Capture the cell that displays the provided text and extract its [x, y] central coordinate. 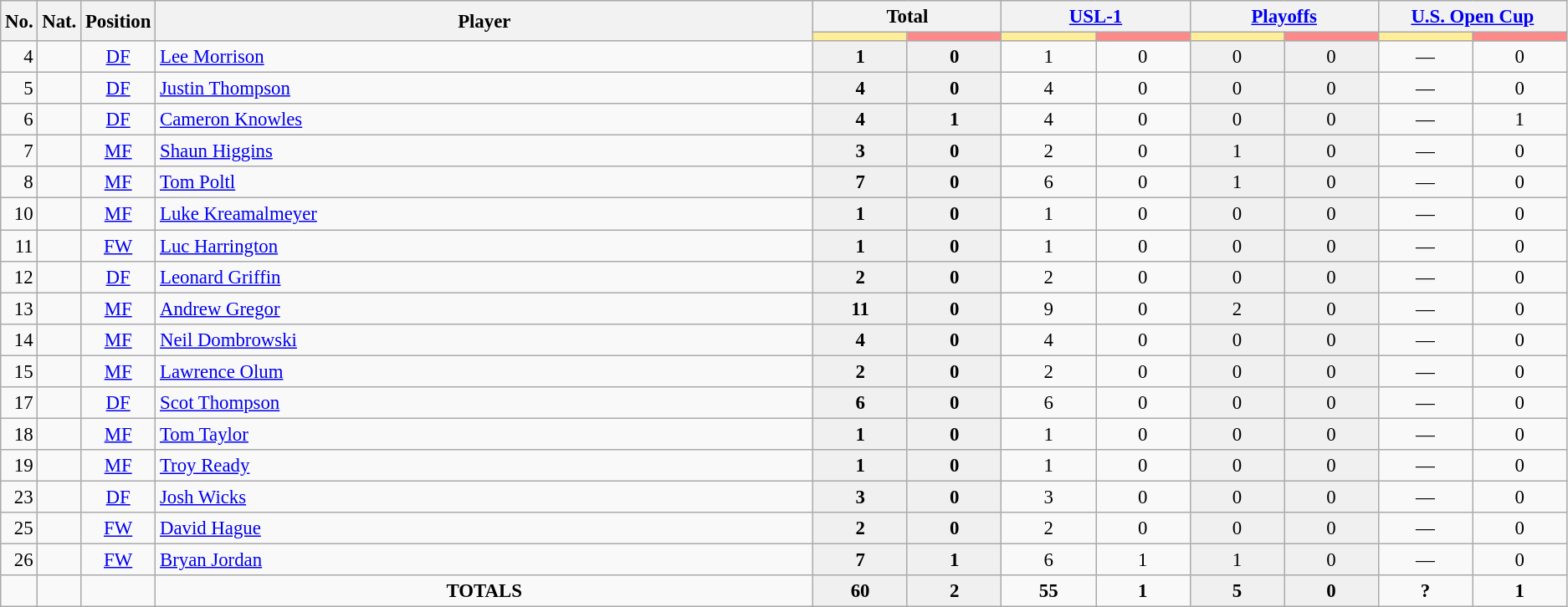
17 [19, 403]
Josh Wicks [484, 497]
Justin Thompson [484, 89]
U.S. Open Cup [1473, 17]
Nat. [59, 21]
Position [119, 21]
19 [19, 466]
15 [19, 371]
Player [484, 21]
8 [19, 183]
No. [19, 21]
12 [19, 277]
Neil Dombrowski [484, 339]
Leonard Griffin [484, 277]
David Hague [484, 528]
Lawrence Olum [484, 371]
14 [19, 339]
13 [19, 309]
Troy Ready [484, 466]
Bryan Jordan [484, 560]
Andrew Gregor [484, 309]
Shaun Higgins [484, 151]
Tom Taylor [484, 434]
10 [19, 214]
Lee Morrison [484, 57]
TOTALS [484, 591]
Tom Poltl [484, 183]
? [1426, 591]
18 [19, 434]
Playoffs [1284, 17]
60 [860, 591]
Luc Harrington [484, 246]
Scot Thompson [484, 403]
Luke Kreamalmeyer [484, 214]
25 [19, 528]
9 [1049, 309]
23 [19, 497]
26 [19, 560]
55 [1049, 591]
Cameron Knowles [484, 120]
Total [907, 17]
USL-1 [1096, 17]
